Return [X, Y] of the center of cell containing provided text 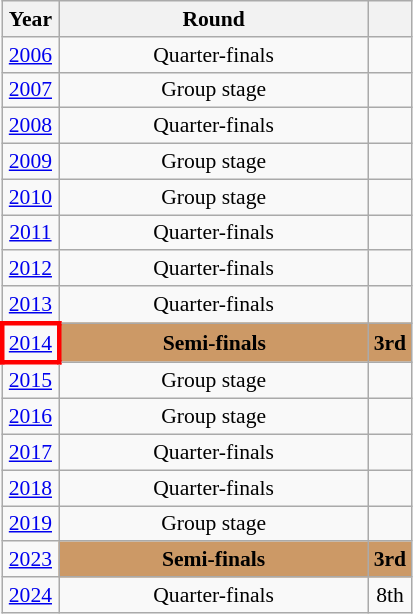
2016 [30, 417]
2011 [30, 233]
2012 [30, 269]
2007 [30, 90]
2024 [30, 595]
2010 [30, 197]
Year [30, 19]
2019 [30, 524]
8th [390, 595]
2015 [30, 380]
2013 [30, 304]
2006 [30, 55]
2017 [30, 453]
2014 [30, 342]
2018 [30, 488]
2023 [30, 560]
2009 [30, 162]
Round [214, 19]
2008 [30, 126]
